Search for the cell housing the specified text and yield its [X, Y] center coordinate. 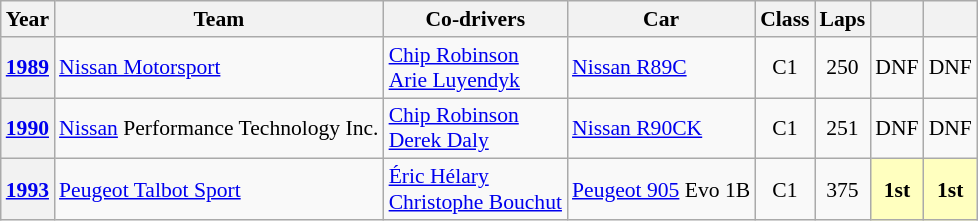
250 [843, 68]
251 [843, 128]
Nissan Performance Technology Inc. [219, 128]
1990 [28, 128]
Peugeot 905 Evo 1B [661, 190]
1989 [28, 68]
Chip Robinson Arie Luyendyk [476, 68]
Team [219, 19]
Nissan R89C [661, 68]
Éric Hélary Christophe Bouchut [476, 190]
Nissan R90CK [661, 128]
375 [843, 190]
Class [784, 19]
Laps [843, 19]
Chip Robinson Derek Daly [476, 128]
Car [661, 19]
1993 [28, 190]
Year [28, 19]
Nissan Motorsport [219, 68]
Co-drivers [476, 19]
Peugeot Talbot Sport [219, 190]
